Pinpoint the cell where the given text exists, returning its (x, y) midpoint coordinate. 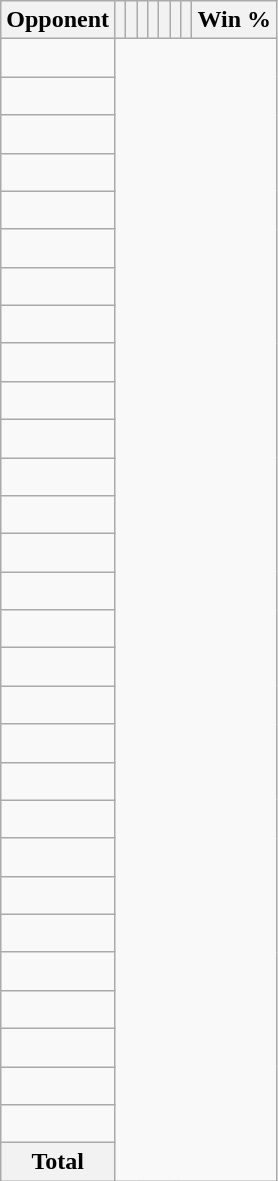
Opponent (58, 20)
Total (58, 1162)
Win % (234, 20)
